Extract the (X, Y) coordinate from the center of the cell holding the provided text.  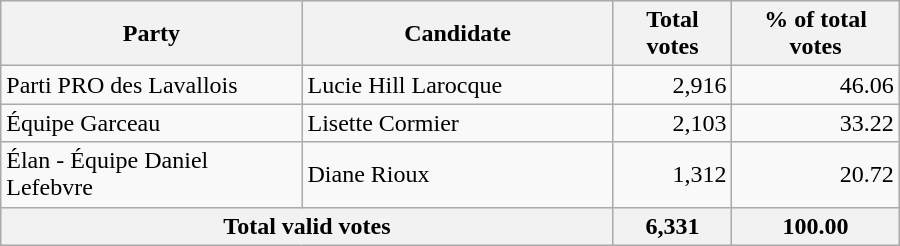
Lisette Cormier (458, 123)
33.22 (816, 123)
Parti PRO des Lavallois (152, 85)
6,331 (672, 226)
1,312 (672, 174)
Candidate (458, 34)
Élan - Équipe Daniel Lefebvre (152, 174)
Total votes (672, 34)
Party (152, 34)
Lucie Hill Larocque (458, 85)
20.72 (816, 174)
2,916 (672, 85)
Diane Rioux (458, 174)
Total valid votes (307, 226)
2,103 (672, 123)
% of total votes (816, 34)
100.00 (816, 226)
46.06 (816, 85)
Équipe Garceau (152, 123)
